For the text-containing cell, return its midpoint in [X, Y] coordinate format. 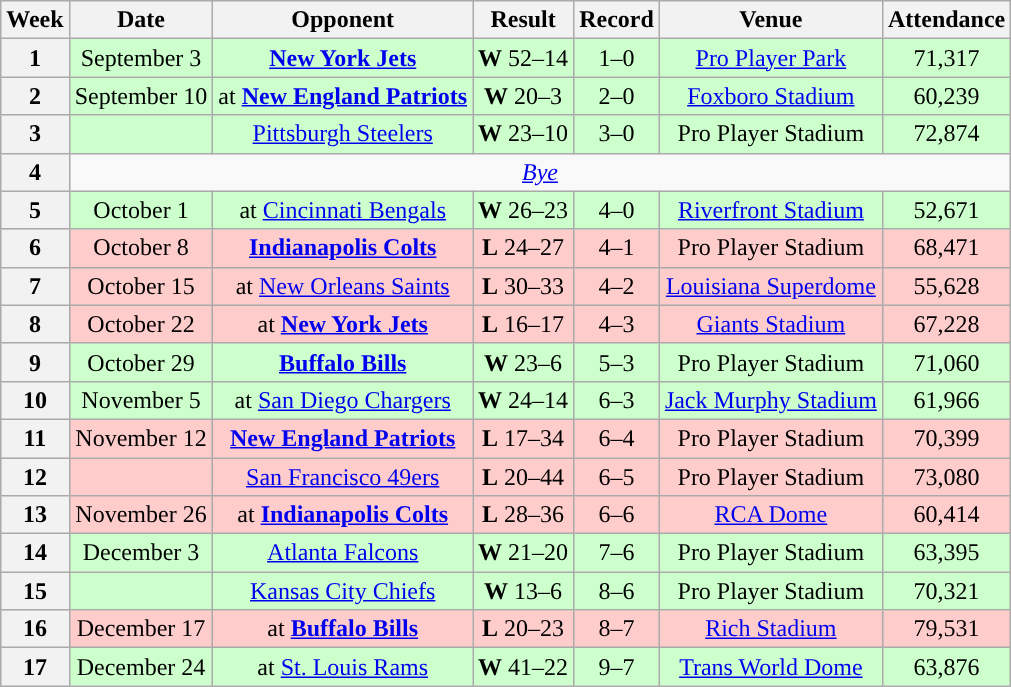
10 [35, 400]
7–6 [617, 553]
71,060 [946, 362]
52,671 [946, 210]
2–0 [617, 96]
at New Orleans Saints [343, 286]
at New England Patriots [343, 96]
67,228 [946, 324]
October 8 [141, 248]
Pro Player Park [770, 58]
Attendance [946, 20]
Date [141, 20]
3–0 [617, 134]
7 [35, 286]
1–0 [617, 58]
Bye [540, 172]
8 [35, 324]
12 [35, 477]
9–7 [617, 667]
Opponent [343, 20]
8–6 [617, 591]
September 3 [141, 58]
at San Diego Chargers [343, 400]
6–6 [617, 515]
79,531 [946, 629]
Atlanta Falcons [343, 553]
16 [35, 629]
November 12 [141, 438]
W 23–10 [524, 134]
W 21–20 [524, 553]
68,471 [946, 248]
September 10 [141, 96]
Foxboro Stadium [770, 96]
Venue [770, 20]
6–5 [617, 477]
L 20–44 [524, 477]
13 [35, 515]
RCA Dome [770, 515]
4–2 [617, 286]
December 3 [141, 553]
W 13–6 [524, 591]
63,395 [946, 553]
at Cincinnati Bengals [343, 210]
9 [35, 362]
73,080 [946, 477]
11 [35, 438]
5 [35, 210]
Jack Murphy Stadium [770, 400]
55,628 [946, 286]
October 1 [141, 210]
October 15 [141, 286]
8–7 [617, 629]
61,966 [946, 400]
at Buffalo Bills [343, 629]
W 23–6 [524, 362]
December 24 [141, 667]
6–4 [617, 438]
October 29 [141, 362]
Kansas City Chiefs [343, 591]
4–1 [617, 248]
L 28–36 [524, 515]
70,399 [946, 438]
November 5 [141, 400]
4–3 [617, 324]
Giants Stadium [770, 324]
1 [35, 58]
Buffalo Bills [343, 362]
October 22 [141, 324]
3 [35, 134]
L 17–34 [524, 438]
Indianapolis Colts [343, 248]
W 24–14 [524, 400]
Pittsburgh Steelers [343, 134]
Result [524, 20]
6 [35, 248]
November 26 [141, 515]
2 [35, 96]
60,239 [946, 96]
L 30–33 [524, 286]
at New York Jets [343, 324]
Week [35, 20]
W 26–23 [524, 210]
at Indianapolis Colts [343, 515]
17 [35, 667]
60,414 [946, 515]
6–3 [617, 400]
at St. Louis Rams [343, 667]
W 41–22 [524, 667]
W 20–3 [524, 96]
14 [35, 553]
L 20–23 [524, 629]
December 17 [141, 629]
San Francisco 49ers [343, 477]
5–3 [617, 362]
W 52–14 [524, 58]
Trans World Dome [770, 667]
L 24–27 [524, 248]
71,317 [946, 58]
4–0 [617, 210]
New England Patriots [343, 438]
Rich Stadium [770, 629]
15 [35, 591]
70,321 [946, 591]
63,876 [946, 667]
L 16–17 [524, 324]
4 [35, 172]
New York Jets [343, 58]
Louisiana Superdome [770, 286]
72,874 [946, 134]
Record [617, 20]
Riverfront Stadium [770, 210]
